Capture the cell that displays the provided text and extract its [x, y] central coordinate. 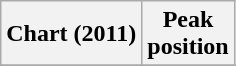
Chart (2011) [72, 34]
Peakposition [188, 34]
